For the text-containing cell, return its midpoint in [X, Y] coordinate format. 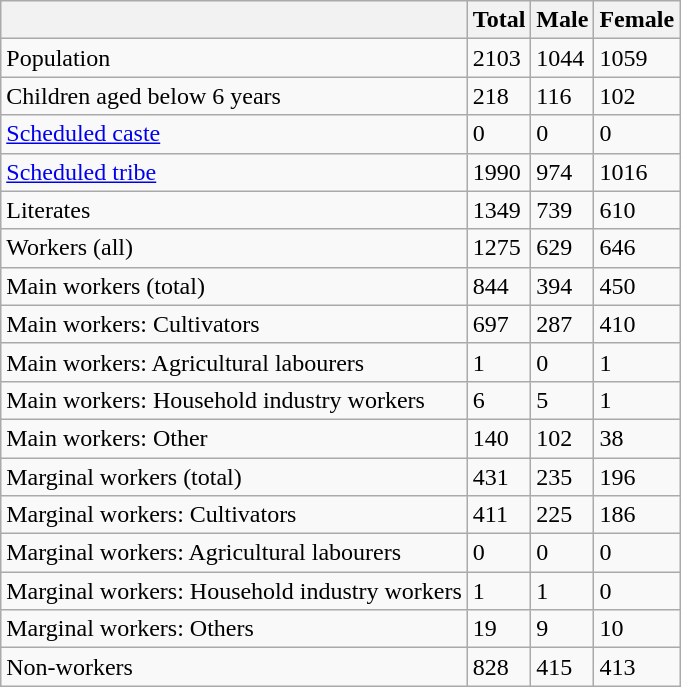
646 [637, 248]
1990 [499, 172]
287 [562, 324]
6 [499, 400]
9 [562, 629]
431 [499, 477]
1275 [499, 248]
Children aged below 6 years [234, 96]
1349 [499, 210]
Main workers: Cultivators [234, 324]
116 [562, 96]
1044 [562, 58]
450 [637, 286]
Male [562, 20]
974 [562, 172]
415 [562, 667]
10 [637, 629]
Main workers: Household industry workers [234, 400]
Total [499, 20]
Main workers: Agricultural labourers [234, 362]
Workers (all) [234, 248]
38 [637, 438]
Marginal workers: Agricultural labourers [234, 553]
1016 [637, 172]
2103 [499, 58]
410 [637, 324]
196 [637, 477]
5 [562, 400]
Marginal workers: Cultivators [234, 515]
Female [637, 20]
Marginal workers (total) [234, 477]
Literates [234, 210]
739 [562, 210]
629 [562, 248]
Marginal workers: Others [234, 629]
140 [499, 438]
828 [499, 667]
844 [499, 286]
Scheduled tribe [234, 172]
1059 [637, 58]
610 [637, 210]
235 [562, 477]
Non-workers [234, 667]
225 [562, 515]
218 [499, 96]
411 [499, 515]
Main workers: Other [234, 438]
697 [499, 324]
Scheduled caste [234, 134]
186 [637, 515]
19 [499, 629]
Marginal workers: Household industry workers [234, 591]
Population [234, 58]
Main workers (total) [234, 286]
394 [562, 286]
413 [637, 667]
